Detect which cell encompasses the target text, then output its (X, Y) center coordinate. 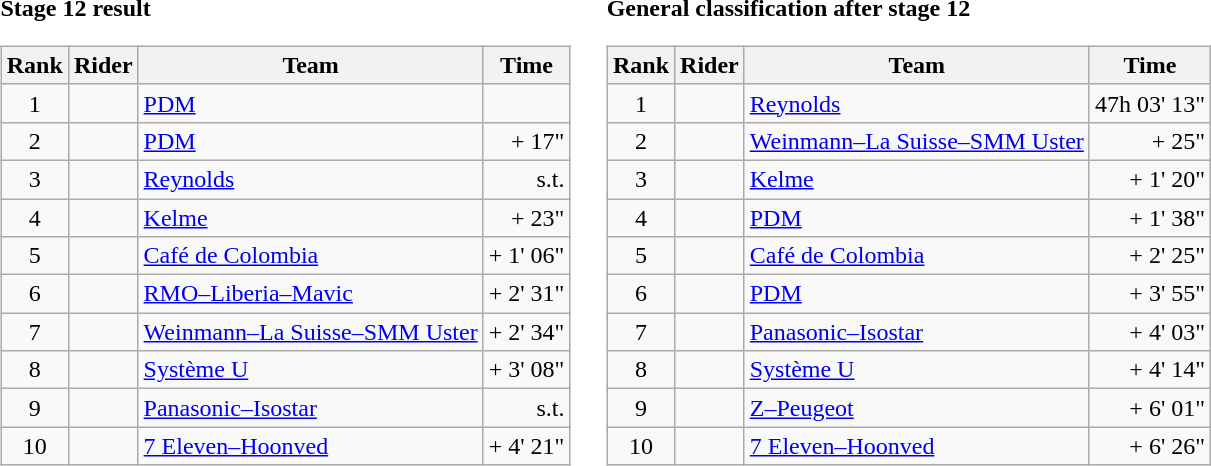
+ 2' 31" (526, 294)
+ 1' 38" (1150, 217)
+ 1' 06" (526, 256)
+ 3' 08" (526, 370)
Z–Peugeot (916, 408)
+ 4' 21" (526, 446)
+ 4' 03" (1150, 332)
+ 6' 01" (1150, 408)
+ 23" (526, 217)
+ 2' 34" (526, 332)
+ 6' 26" (1150, 446)
+ 1' 20" (1150, 179)
+ 17" (526, 141)
+ 4' 14" (1150, 370)
+ 2' 25" (1150, 256)
47h 03' 13" (1150, 103)
RMO–Liberia–Mavic (310, 294)
+ 25" (1150, 141)
+ 3' 55" (1150, 294)
